From the cell containing the given text, extract its center point as [X, Y] coordinate. 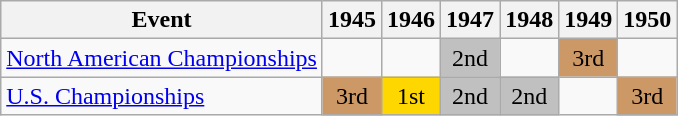
1945 [352, 20]
1949 [588, 20]
1st [412, 96]
1947 [470, 20]
1950 [648, 20]
U.S. Championships [162, 96]
North American Championships [162, 58]
1946 [412, 20]
Event [162, 20]
1948 [530, 20]
